For the text-containing cell, return its midpoint in [x, y] coordinate format. 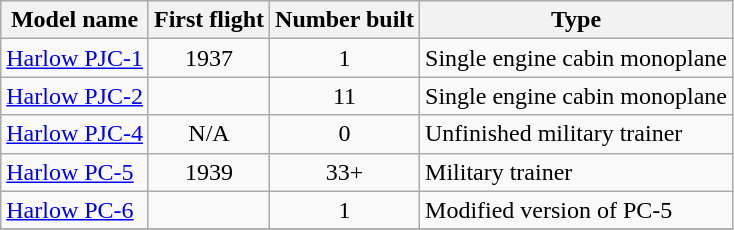
0 [345, 134]
Harlow PC-5 [75, 172]
33+ [345, 172]
Harlow PJC-1 [75, 58]
1939 [208, 172]
Type [576, 20]
Harlow PJC-4 [75, 134]
N/A [208, 134]
First flight [208, 20]
Unfinished military trainer [576, 134]
Harlow PJC-2 [75, 96]
Harlow PC-6 [75, 210]
11 [345, 96]
Number built [345, 20]
Modified version of PC-5 [576, 210]
Military trainer [576, 172]
Model name [75, 20]
1937 [208, 58]
